Identify which cell holds the provided text, then report its [x, y] central coordinate. 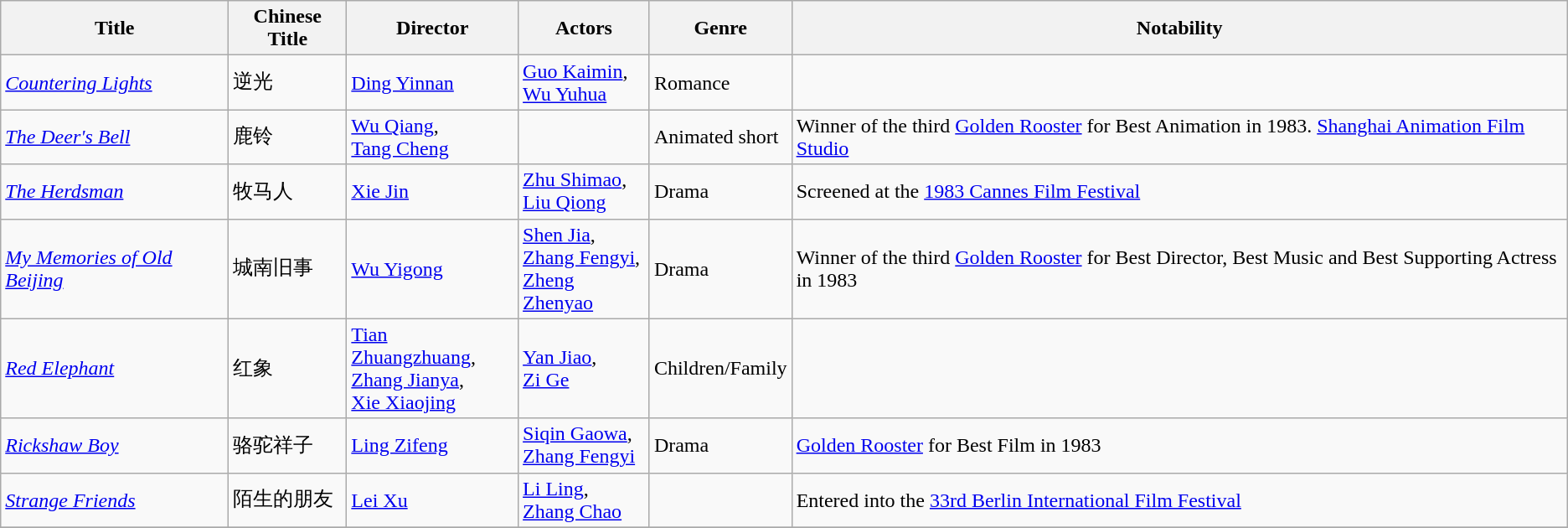
Lei Xu [432, 500]
Entered into the 33rd Berlin International Film Festival [1179, 500]
Genre [720, 28]
城南旧事 [288, 268]
Zhu Shimao,Liu Qiong [585, 191]
The Deer's Bell [115, 137]
Countering Lights [115, 82]
Romance [720, 82]
Shen Jia,Zhang Fengyi,Zheng Zhenyao [585, 268]
Title [115, 28]
陌生的朋友 [288, 500]
红象 [288, 369]
Ling Zifeng [432, 446]
Winner of the third Golden Rooster for Best Animation in 1983. Shanghai Animation Film Studio [1179, 137]
Tian Zhuangzhuang,Zhang Jianya,Xie Xiaojing [432, 369]
Strange Friends [115, 500]
Yan Jiao,Zi Ge [585, 369]
Li Ling,Zhang Chao [585, 500]
Ding Yinnan [432, 82]
Wu Qiang,Tang Cheng [432, 137]
牧马人 [288, 191]
Red Elephant [115, 369]
Golden Rooster for Best Film in 1983 [1179, 446]
骆驼祥子 [288, 446]
逆光 [288, 82]
Wu Yigong [432, 268]
Actors [585, 28]
Chinese Title [288, 28]
Notability [1179, 28]
Guo Kaimin,Wu Yuhua [585, 82]
Xie Jin [432, 191]
The Herdsman [115, 191]
Rickshaw Boy [115, 446]
Winner of the third Golden Rooster for Best Director, Best Music and Best Supporting Actress in 1983 [1179, 268]
Siqin Gaowa,Zhang Fengyi [585, 446]
My Memories of Old Beijing [115, 268]
Animated short [720, 137]
Screened at the 1983 Cannes Film Festival [1179, 191]
鹿铃 [288, 137]
Director [432, 28]
Children/Family [720, 369]
